From the cell containing the given text, extract its center point as [X, Y] coordinate. 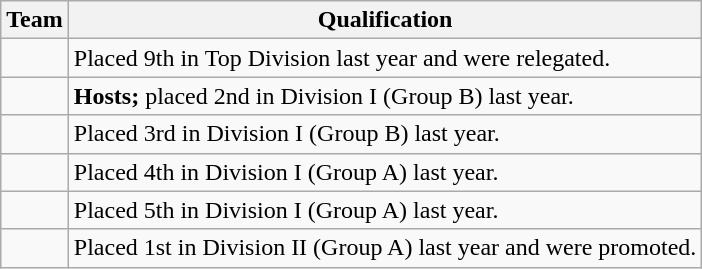
Team [35, 20]
Qualification [385, 20]
Placed 9th in Top Division last year and were relegated. [385, 58]
Placed 3rd in Division I (Group B) last year. [385, 134]
Placed 1st in Division II (Group A) last year and were promoted. [385, 248]
Placed 4th in Division I (Group A) last year. [385, 172]
Placed 5th in Division I (Group A) last year. [385, 210]
Hosts; placed 2nd in Division I (Group B) last year. [385, 96]
